Detect which cell encompasses the target text, then output its (x, y) center coordinate. 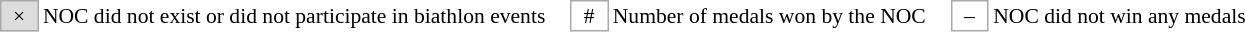
– (969, 16)
Number of medals won by the NOC (779, 16)
× (19, 16)
NOC did not exist or did not participate in biathlon events (304, 16)
# (589, 16)
